Return the (X, Y) coordinate for the center point of the cell that contains the specified text.  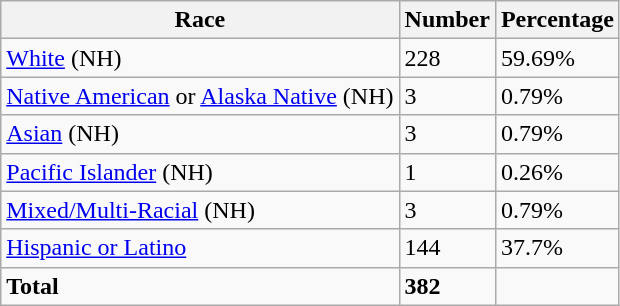
Pacific Islander (NH) (200, 172)
Race (200, 20)
Percentage (557, 20)
228 (447, 58)
Native American or Alaska Native (NH) (200, 96)
144 (447, 248)
0.26% (557, 172)
1 (447, 172)
Mixed/Multi-Racial (NH) (200, 210)
37.7% (557, 248)
Total (200, 286)
Hispanic or Latino (200, 248)
Number (447, 20)
White (NH) (200, 58)
59.69% (557, 58)
382 (447, 286)
Asian (NH) (200, 134)
